Return (X, Y) of the center of cell containing provided text 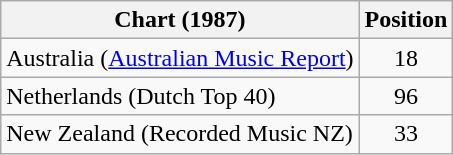
96 (406, 96)
Chart (1987) (180, 20)
18 (406, 58)
Australia (Australian Music Report) (180, 58)
New Zealand (Recorded Music NZ) (180, 134)
33 (406, 134)
Position (406, 20)
Netherlands (Dutch Top 40) (180, 96)
